Capture the cell that displays the provided text and extract its [x, y] central coordinate. 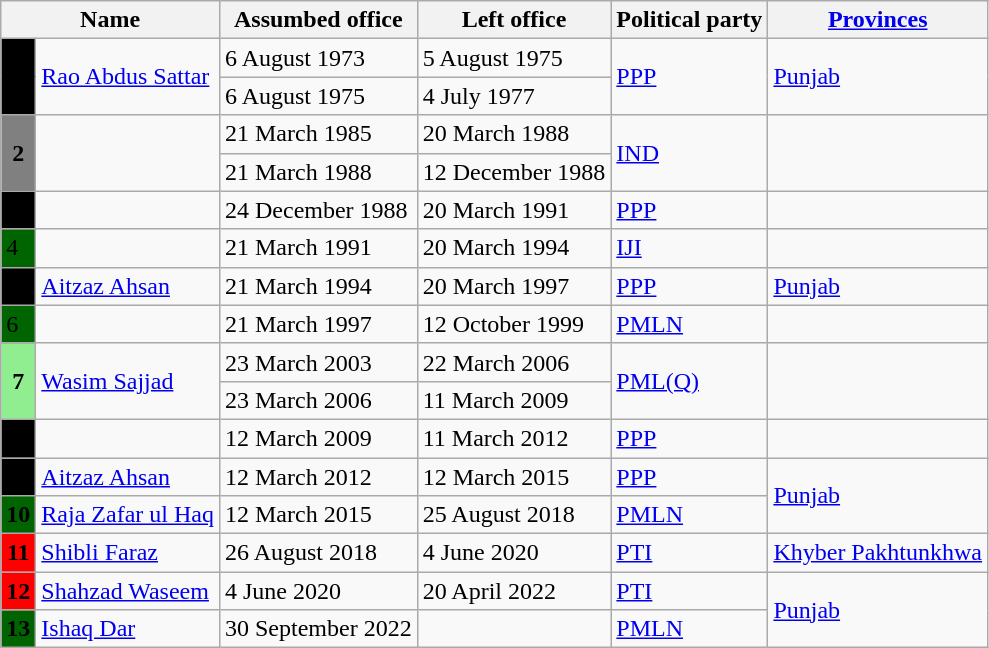
9 [18, 477]
20 April 2022 [514, 591]
7 [18, 381]
12 March 2009 [318, 438]
12 December 1988 [514, 172]
Left office [514, 20]
23 March 2003 [318, 362]
Shibli Faraz [128, 553]
6 August 1973 [318, 58]
1 [18, 77]
23 March 2006 [318, 400]
6 August 1975 [318, 96]
21 March 1994 [318, 286]
Raja Zafar ul Haq [128, 515]
IJI [690, 248]
11 March 2012 [514, 438]
10 [18, 515]
Name [110, 20]
26 August 2018 [318, 553]
4 July 1977 [514, 96]
4 [18, 248]
20 March 1994 [514, 248]
2 [18, 153]
20 March 1988 [514, 134]
21 March 1991 [318, 248]
IND [690, 153]
PML(Q) [690, 381]
Wasim Sajjad [128, 381]
Assumbed office [318, 20]
13 [18, 629]
20 March 1997 [514, 286]
5 August 1975 [514, 58]
12 [18, 591]
12 October 1999 [514, 324]
Khyber Pakhtunkhwa [878, 553]
21 March 1988 [318, 172]
12 March 2012 [318, 477]
6 [18, 324]
25 August 2018 [514, 515]
Rao Abdus Sattar [128, 77]
21 March 1985 [318, 134]
Political party [690, 20]
Provinces [878, 20]
21 March 1997 [318, 324]
5 [18, 286]
22 March 2006 [514, 362]
8 [18, 438]
Shahzad Waseem [128, 591]
24 December 1988 [318, 210]
11 [18, 553]
11 March 2009 [514, 400]
20 March 1991 [514, 210]
3 [18, 210]
Ishaq Dar [128, 629]
30 September 2022 [318, 629]
